Locate the cell with the specified text and output its [X, Y] center coordinate. 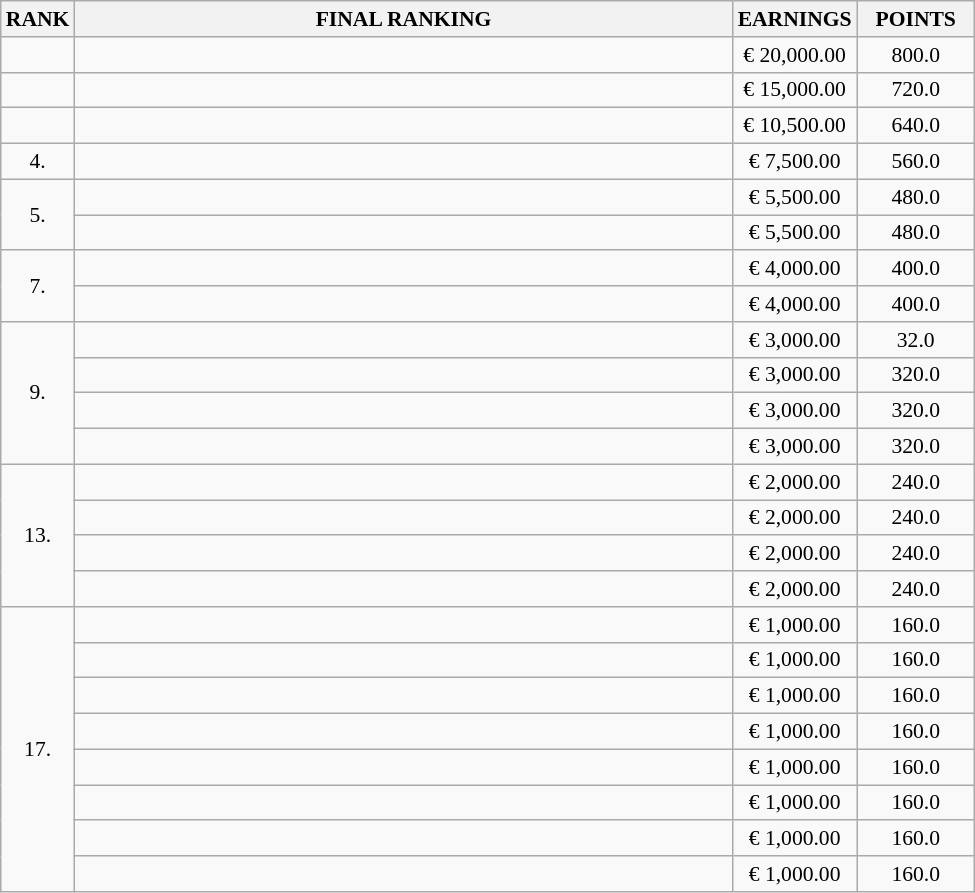
800.0 [916, 55]
€ 15,000.00 [795, 90]
FINAL RANKING [403, 19]
9. [38, 393]
RANK [38, 19]
560.0 [916, 162]
7. [38, 286]
720.0 [916, 90]
EARNINGS [795, 19]
5. [38, 214]
POINTS [916, 19]
€ 10,500.00 [795, 126]
4. [38, 162]
€ 20,000.00 [795, 55]
640.0 [916, 126]
€ 7,500.00 [795, 162]
32.0 [916, 340]
13. [38, 535]
17. [38, 750]
